Detect which cell encompasses the target text, then output its [X, Y] center coordinate. 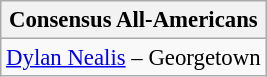
Dylan Nealis – Georgetown [134, 58]
Consensus All-Americans [134, 20]
